Extract the [X, Y] coordinate from the center of the cell holding the provided text.  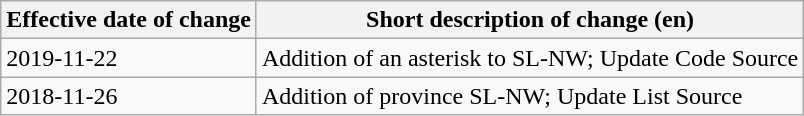
Effective date of change [129, 20]
Addition of an asterisk to SL-NW; Update Code Source [530, 58]
2018-11-26 [129, 96]
2019-11-22 [129, 58]
Short description of change (en) [530, 20]
Addition of province SL-NW; Update List Source [530, 96]
